Return [x, y] of the center of cell containing provided text 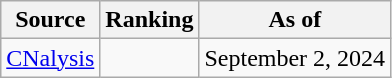
Source [50, 20]
September 2, 2024 [295, 58]
CNalysis [50, 58]
Ranking [150, 20]
As of [295, 20]
